Return (x, y) of the center of cell containing provided text 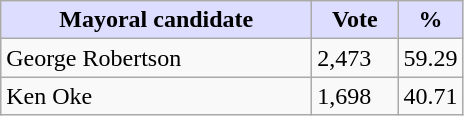
1,698 (355, 96)
% (430, 20)
Ken Oke (156, 96)
2,473 (355, 58)
Mayoral candidate (156, 20)
40.71 (430, 96)
George Robertson (156, 58)
59.29 (430, 58)
Vote (355, 20)
